Return the [x, y] coordinate for the center point of the cell that contains the specified text.  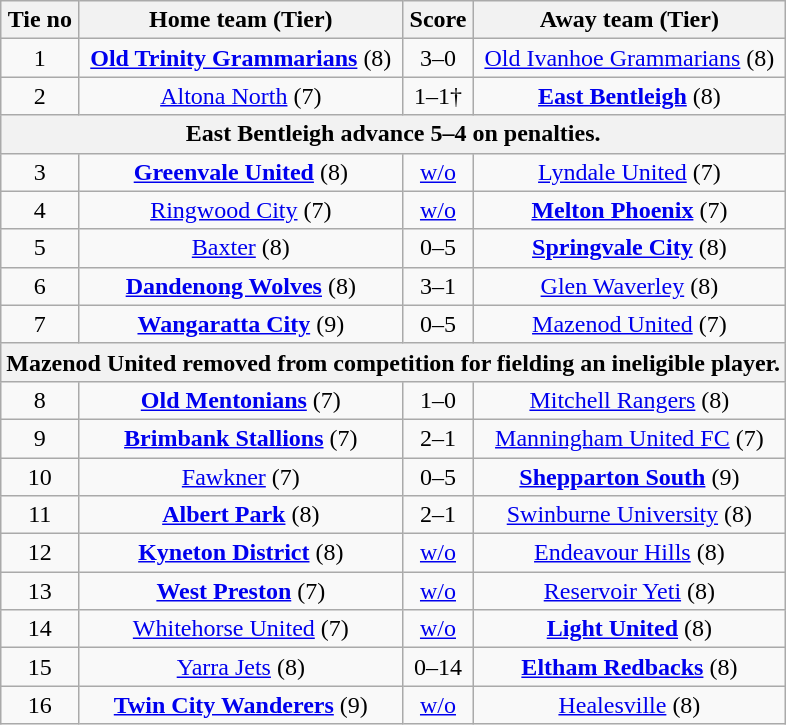
Whitehorse United (7) [241, 629]
Shepparton South (9) [629, 477]
Old Mentonians (7) [241, 400]
East Bentleigh advance 5–4 on penalties. [394, 134]
Fawkner (7) [241, 477]
15 [40, 667]
9 [40, 438]
West Preston (7) [241, 591]
3–1 [438, 286]
3–0 [438, 58]
Melton Phoenix (7) [629, 210]
Mitchell Rangers (8) [629, 400]
14 [40, 629]
Wangaratta City (9) [241, 324]
Old Ivanhoe Grammarians (8) [629, 58]
Springvale City (8) [629, 248]
Swinburne University (8) [629, 515]
7 [40, 324]
1–0 [438, 400]
Brimbank Stallions (7) [241, 438]
Tie no [40, 20]
4 [40, 210]
Endeavour Hills (8) [629, 553]
Manningham United FC (7) [629, 438]
3 [40, 172]
Reservoir Yeti (8) [629, 591]
13 [40, 591]
Away team (Tier) [629, 20]
Glen Waverley (8) [629, 286]
12 [40, 553]
2 [40, 96]
East Bentleigh (8) [629, 96]
11 [40, 515]
0–14 [438, 667]
5 [40, 248]
Baxter (8) [241, 248]
Mazenod United removed from competition for fielding an ineligible player. [394, 362]
Albert Park (8) [241, 515]
Mazenod United (7) [629, 324]
6 [40, 286]
Kyneton District (8) [241, 553]
Twin City Wanderers (9) [241, 705]
Eltham Redbacks (8) [629, 667]
Lyndale United (7) [629, 172]
Greenvale United (8) [241, 172]
Altona North (7) [241, 96]
Light United (8) [629, 629]
1 [40, 58]
Yarra Jets (8) [241, 667]
1–1† [438, 96]
10 [40, 477]
8 [40, 400]
Healesville (8) [629, 705]
Home team (Tier) [241, 20]
Score [438, 20]
Old Trinity Grammarians (8) [241, 58]
Dandenong Wolves (8) [241, 286]
Ringwood City (7) [241, 210]
16 [40, 705]
